Extract the (X, Y) coordinate from the center of the cell holding the provided text.  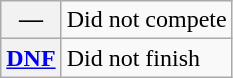
DNF (31, 58)
— (31, 20)
Did not finish (146, 58)
Did not compete (146, 20)
